Identify which cell holds the provided text, then report its [X, Y] central coordinate. 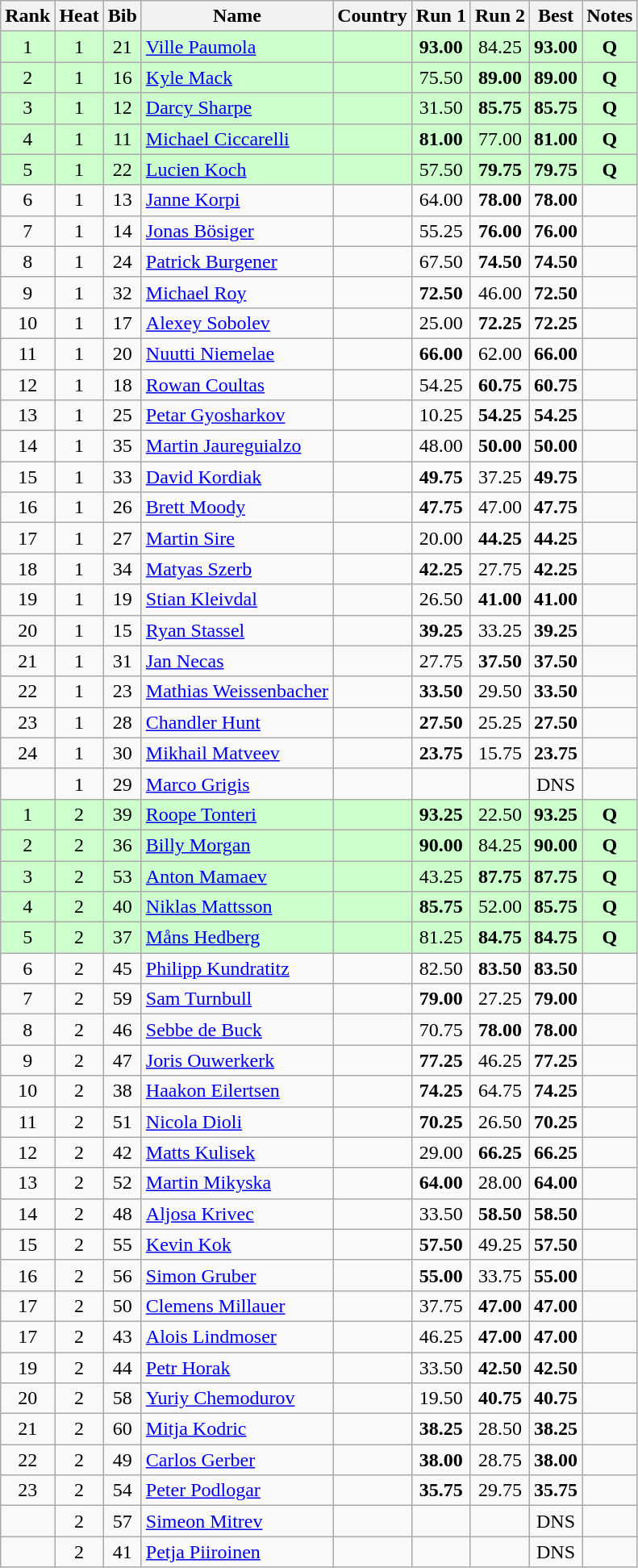
Lucien Koch [237, 169]
Michael Ciccarelli [237, 139]
52.00 [500, 907]
31.50 [440, 108]
26 [123, 508]
57 [123, 1521]
Martin Sire [237, 538]
27 [123, 538]
Kyle Mack [237, 77]
37.75 [440, 1306]
Nuutti Niemelae [237, 353]
39 [123, 814]
Nicola Dioli [237, 1122]
Janne Korpi [237, 200]
Alois Lindmoser [237, 1336]
Sebbe de Buck [237, 1030]
Notes [610, 16]
Niklas Mattsson [237, 907]
Heat [79, 16]
Jonas Bösiger [237, 231]
29.50 [500, 692]
Bib [123, 16]
22.50 [500, 814]
77.00 [500, 139]
44 [123, 1368]
Haakon Eilertsen [237, 1091]
46.00 [500, 292]
37.25 [500, 477]
54 [123, 1491]
25.00 [440, 323]
Alexey Sobolev [237, 323]
58 [123, 1399]
Joris Ouwerkerk [237, 1060]
19.50 [440, 1399]
48 [123, 1214]
41 [123, 1552]
Simon Gruber [237, 1275]
81.25 [440, 938]
Simeon Mitrev [237, 1521]
Petr Horak [237, 1368]
Brett Moody [237, 508]
Philipp Kundratitz [237, 968]
51 [123, 1122]
Name [237, 16]
Martin Mikyska [237, 1183]
34 [123, 569]
29.75 [500, 1491]
30 [123, 753]
70.75 [440, 1030]
Carlos Gerber [237, 1460]
Yuriy Chemodurov [237, 1399]
Stian Kleivdal [237, 600]
55.25 [440, 231]
46 [123, 1030]
Martin Jaureguialzo [237, 446]
28.50 [500, 1429]
Petja Piiroinen [237, 1552]
47 [123, 1060]
55 [123, 1244]
Run 2 [500, 16]
Roope Tonteri [237, 814]
67.50 [440, 261]
28 [123, 722]
28.75 [500, 1460]
29 [123, 784]
Patrick Burgener [237, 261]
53 [123, 876]
Rank [27, 16]
32 [123, 292]
Peter Podlogar [237, 1491]
15.75 [500, 753]
49 [123, 1460]
36 [123, 845]
42 [123, 1152]
25.25 [500, 722]
43 [123, 1336]
59 [123, 999]
29.00 [440, 1152]
33 [123, 477]
Country [373, 16]
Matyas Szerb [237, 569]
40 [123, 907]
Rowan Coultas [237, 385]
38 [123, 1091]
Mathias Weissenbacher [237, 692]
Michael Roy [237, 292]
Matts Kulisek [237, 1152]
48.00 [440, 446]
Best [557, 16]
27.25 [500, 999]
Anton Mamaev [237, 876]
Marco Grigis [237, 784]
10.25 [440, 416]
Mikhail Matveev [237, 753]
Kevin Kok [237, 1244]
25 [123, 416]
52 [123, 1183]
Ryan Stassel [237, 630]
Run 1 [440, 16]
49.25 [500, 1244]
56 [123, 1275]
Måns Hedberg [237, 938]
43.25 [440, 876]
35 [123, 446]
64.75 [500, 1091]
Sam Turnbull [237, 999]
Jan Necas [237, 661]
33.75 [500, 1275]
Petar Gyosharkov [237, 416]
Billy Morgan [237, 845]
Ville Paumola [237, 47]
62.00 [500, 353]
60 [123, 1429]
50 [123, 1306]
Darcy Sharpe [237, 108]
David Kordiak [237, 477]
45 [123, 968]
Clemens Millauer [237, 1306]
Chandler Hunt [237, 722]
20.00 [440, 538]
28.00 [500, 1183]
75.50 [440, 77]
31 [123, 661]
82.50 [440, 968]
33.25 [500, 630]
Mitja Kodric [237, 1429]
Aljosa Krivec [237, 1214]
37 [123, 938]
